Return the (X, Y) coordinate for the center point of the cell that contains the specified text.  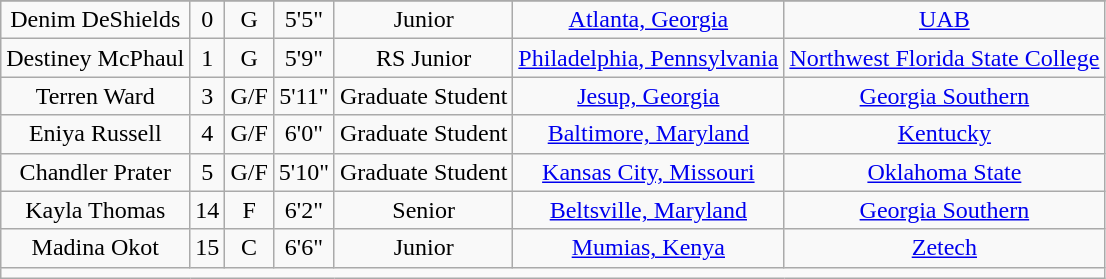
Oklahoma State (944, 172)
RS Junior (423, 58)
Northwest Florida State College (944, 58)
Zetech (944, 248)
Kansas City, Missouri (648, 172)
1 (208, 58)
5'9" (304, 58)
Baltimore, Maryland (648, 134)
Denim DeShields (96, 20)
C (249, 248)
Philadelphia, Pennsylvania (648, 58)
5 (208, 172)
5'11" (304, 96)
Chandler Prater (96, 172)
Atlanta, Georgia (648, 20)
F (249, 210)
Eniya Russell (96, 134)
15 (208, 248)
Beltsville, Maryland (648, 210)
Kayla Thomas (96, 210)
0 (208, 20)
14 (208, 210)
Terren Ward (96, 96)
6'6" (304, 248)
6'0" (304, 134)
UAB (944, 20)
Destiney McPhaul (96, 58)
Madina Okot (96, 248)
4 (208, 134)
Mumias, Kenya (648, 248)
6'2" (304, 210)
3 (208, 96)
5'10" (304, 172)
Jesup, Georgia (648, 96)
Senior (423, 210)
Kentucky (944, 134)
5'5" (304, 20)
